Scan for the cell matching the given text and deliver its (x, y) coordinate at center. 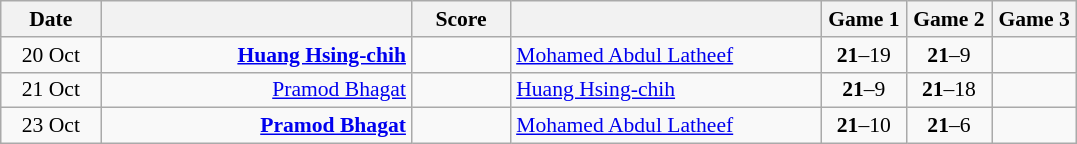
21–6 (948, 126)
21–19 (864, 55)
Game 3 (1034, 19)
Game 1 (864, 19)
Score (461, 19)
21–10 (864, 126)
Date (51, 19)
20 Oct (51, 55)
21 Oct (51, 90)
21–18 (948, 90)
Game 2 (948, 19)
23 Oct (51, 126)
